Scan for the cell matching the given text and deliver its (x, y) coordinate at center. 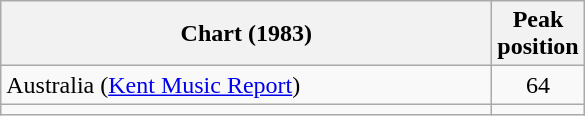
Chart (1983) (246, 34)
Peakposition (538, 34)
Australia (Kent Music Report) (246, 85)
64 (538, 85)
